Pinpoint the cell where the given text exists, returning its (x, y) midpoint coordinate. 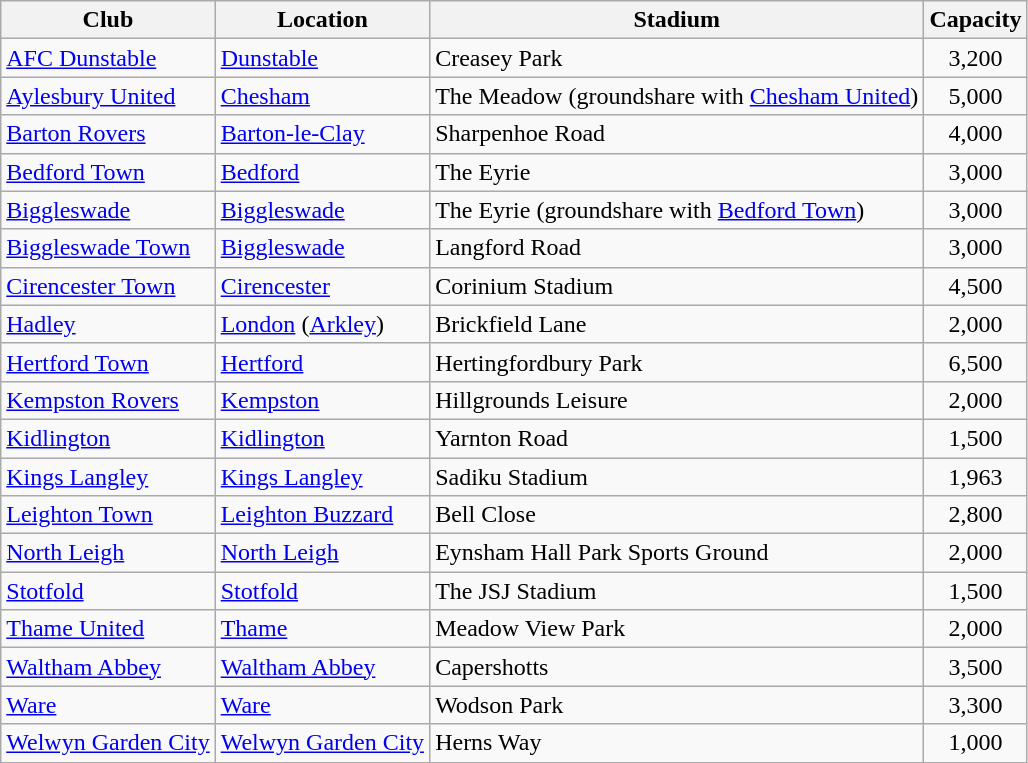
4,500 (976, 286)
4,000 (976, 134)
Aylesbury United (108, 96)
Cirencester Town (108, 286)
Leighton Town (108, 515)
Yarnton Road (677, 438)
Dunstable (322, 58)
5,000 (976, 96)
The Eyrie (groundshare with Bedford Town) (677, 210)
1,963 (976, 477)
Eynsham Hall Park Sports Ground (677, 553)
2,800 (976, 515)
Thame (322, 629)
Thame United (108, 629)
3,200 (976, 58)
Wodson Park (677, 705)
3,300 (976, 705)
Capacity (976, 20)
Barton Rovers (108, 134)
Creasey Park (677, 58)
Kempston (322, 400)
Hertford Town (108, 362)
Biggleswade Town (108, 248)
Bedford (322, 172)
Sadiku Stadium (677, 477)
Barton-le-Clay (322, 134)
1,000 (976, 743)
London (Arkley) (322, 324)
Stadium (677, 20)
Langford Road (677, 248)
The Eyrie (677, 172)
Bell Close (677, 515)
6,500 (976, 362)
Sharpenhoe Road (677, 134)
Hillgrounds Leisure (677, 400)
Capershotts (677, 667)
The JSJ Stadium (677, 591)
Hertingfordbury Park (677, 362)
Herns Way (677, 743)
Leighton Buzzard (322, 515)
Club (108, 20)
AFC Dunstable (108, 58)
Location (322, 20)
Meadow View Park (677, 629)
Bedford Town (108, 172)
Brickfield Lane (677, 324)
The Meadow (groundshare with Chesham United) (677, 96)
3,500 (976, 667)
Kempston Rovers (108, 400)
Chesham (322, 96)
Hadley (108, 324)
Hertford (322, 362)
Cirencester (322, 286)
Corinium Stadium (677, 286)
